Capture the cell that displays the provided text and extract its (x, y) central coordinate. 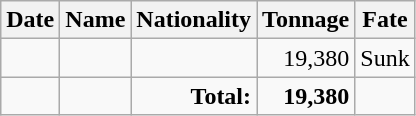
Sunk (385, 58)
Fate (385, 20)
Name (96, 20)
Total: (194, 96)
Tonnage (306, 20)
Nationality (194, 20)
Date (30, 20)
